Provide the (X, Y) coordinate of the cell's center where the given text is located.  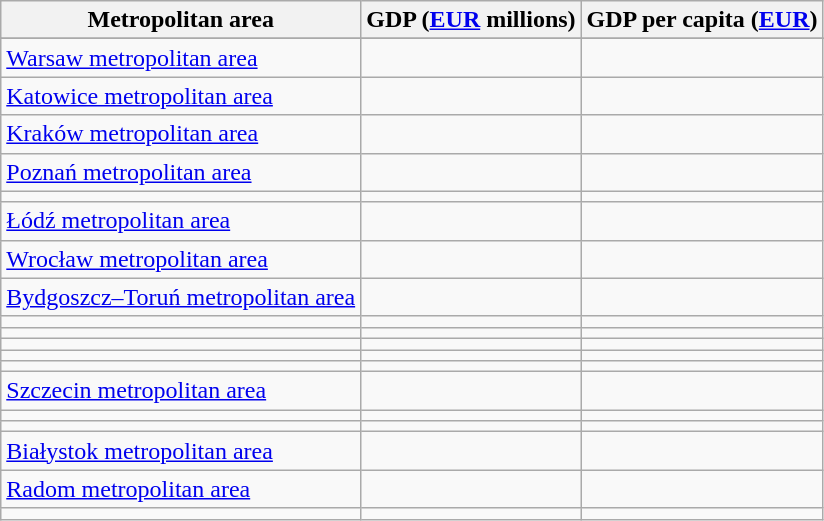
Warsaw metropolitan area (181, 58)
Kraków metropolitan area (181, 134)
Białystok metropolitan area (181, 451)
GDP per capita (EUR) (702, 20)
Katowice metropolitan area (181, 96)
Metropolitan area (181, 20)
Łódź metropolitan area (181, 221)
Szczecin metropolitan area (181, 391)
GDP (EUR millions) (471, 20)
Poznań metropolitan area (181, 172)
Bydgoszcz–Toruń metropolitan area (181, 297)
Radom metropolitan area (181, 489)
Wrocław metropolitan area (181, 259)
